Identify which cell holds the provided text, then report its [x, y] central coordinate. 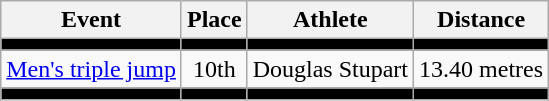
Athlete [330, 20]
Place [214, 20]
13.40 metres [482, 69]
Event [92, 20]
Douglas Stupart [330, 69]
10th [214, 69]
Men's triple jump [92, 69]
Distance [482, 20]
